Locate the cell with the specified text and output its (x, y) center coordinate. 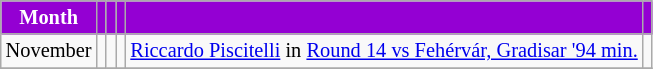
Riccardo Piscitelli in Round 14 vs Fehérvár, Gradisar '94 min. (384, 51)
Month (49, 17)
November (49, 51)
